Return [x, y] of the center of cell containing provided text 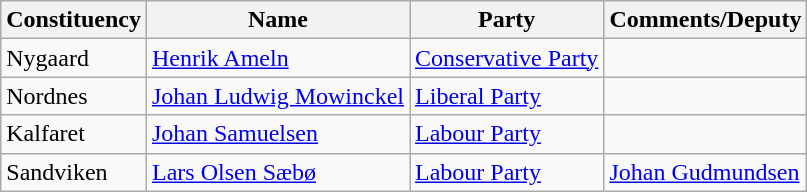
Johan Gudmundsen [706, 172]
Liberal Party [507, 96]
Kalfaret [74, 134]
Sandviken [74, 172]
Henrik Ameln [278, 58]
Party [507, 20]
Nordnes [74, 96]
Johan Ludwig Mowinckel [278, 96]
Lars Olsen Sæbø [278, 172]
Name [278, 20]
Comments/Deputy [706, 20]
Nygaard [74, 58]
Johan Samuelsen [278, 134]
Constituency [74, 20]
Conservative Party [507, 58]
